Return the [x, y] coordinate for the center point of the cell that contains the specified text.  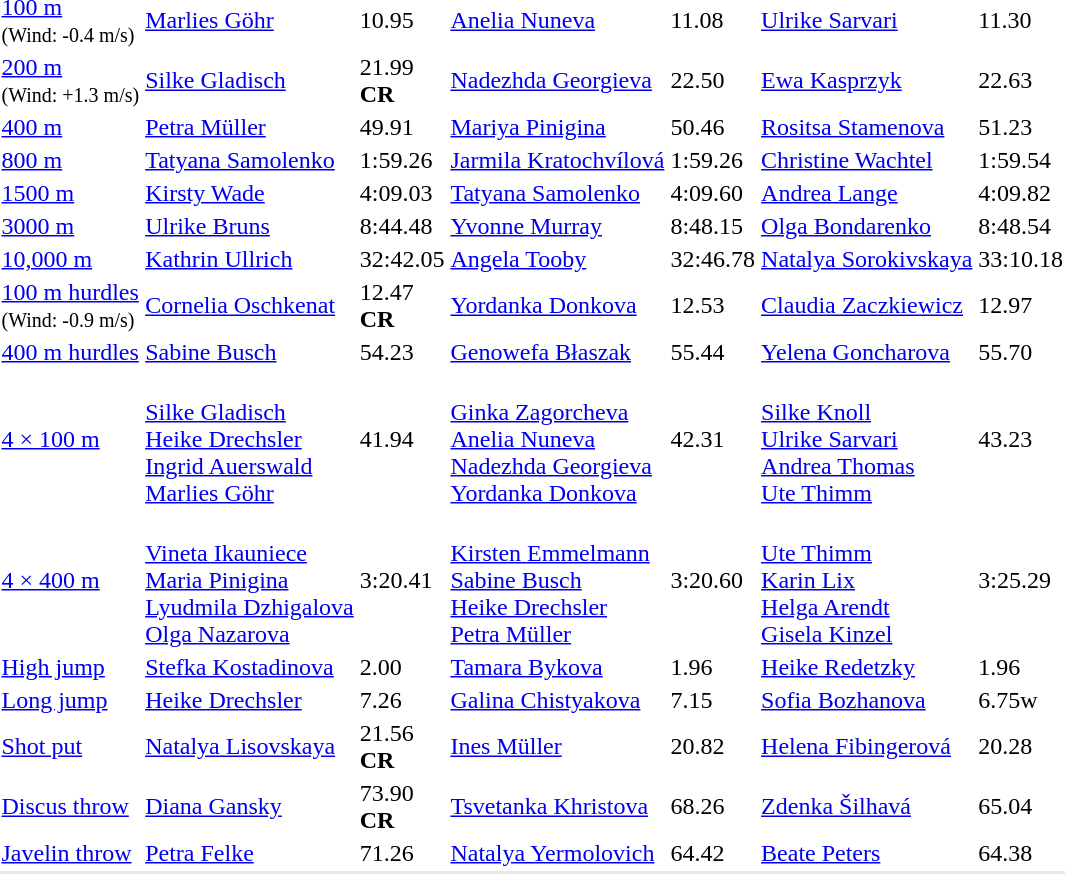
64.38 [1021, 853]
Javelin throw [70, 853]
Silke KnollUlrike SarvariAndrea ThomasUte Thimm [867, 439]
Silke GladischHeike DrechslerIngrid AuerswaldMarlies Göhr [250, 439]
32:42.05 [402, 259]
3:25.29 [1021, 580]
Olga Bondarenko [867, 226]
68.26 [713, 806]
Andrea Lange [867, 193]
Genowefa Błaszak [558, 352]
Tsvetanka Khristova [558, 806]
Ulrike Bruns [250, 226]
22.50 [713, 80]
32:46.78 [713, 259]
42.31 [713, 439]
Rositsa Stamenova [867, 127]
Claudia Zaczkiewicz [867, 306]
Petra Müller [250, 127]
20.82 [713, 746]
12.53 [713, 306]
7.26 [402, 700]
3000 m [70, 226]
22.63 [1021, 80]
Kirsten EmmelmannSabine BuschHeike DrechslerPetra Müller [558, 580]
Sofia Bozhanova [867, 700]
Beate Peters [867, 853]
41.94 [402, 439]
Diana Gansky [250, 806]
800 m [70, 160]
51.23 [1021, 127]
Nadezhda Georgieva [558, 80]
Angela Tooby [558, 259]
Silke Gladisch [250, 80]
Long jump [70, 700]
12.47CR [402, 306]
Vineta IkaunieceMaria PiniginaLyudmila DzhigalovaOlga Nazarova [250, 580]
Kirsty Wade [250, 193]
Natalya Yermolovich [558, 853]
Kathrin Ullrich [250, 259]
Heike Redetzky [867, 667]
4:09.03 [402, 193]
54.23 [402, 352]
Yordanka Donkova [558, 306]
Cornelia Oschkenat [250, 306]
21.56CR [402, 746]
Ines Müller [558, 746]
20.28 [1021, 746]
Sabine Busch [250, 352]
Natalya Lisovskaya [250, 746]
43.23 [1021, 439]
1:59.54 [1021, 160]
4 × 400 m [70, 580]
55.70 [1021, 352]
Christine Wachtel [867, 160]
65.04 [1021, 806]
Helena Fibingerová [867, 746]
8:44.48 [402, 226]
200 m(Wind: +1.3 m/s) [70, 80]
Galina Chistyakova [558, 700]
8:48.15 [713, 226]
71.26 [402, 853]
Ute ThimmKarin LixHelga ArendtGisela Kinzel [867, 580]
Natalya Sorokivskaya [867, 259]
4:09.82 [1021, 193]
Tamara Bykova [558, 667]
50.46 [713, 127]
Heike Drechsler [250, 700]
2.00 [402, 667]
Ewa Kasprzyk [867, 80]
55.44 [713, 352]
100 m hurdles(Wind: -0.9 m/s) [70, 306]
4:09.60 [713, 193]
7.15 [713, 700]
8:48.54 [1021, 226]
64.42 [713, 853]
33:10.18 [1021, 259]
400 m hurdles [70, 352]
High jump [70, 667]
Ginka ZagorchevaAnelia NunevaNadezhda GeorgievaYordanka Donkova [558, 439]
49.91 [402, 127]
400 m [70, 127]
6.75w [1021, 700]
Mariya Pinigina [558, 127]
Jarmila Kratochvílová [558, 160]
10,000 m [70, 259]
Yvonne Murray [558, 226]
Yelena Goncharova [867, 352]
73.90CR [402, 806]
4 × 100 m [70, 439]
3:20.41 [402, 580]
3:20.60 [713, 580]
12.97 [1021, 306]
Petra Felke [250, 853]
21.99CR [402, 80]
Stefka Kostadinova [250, 667]
Zdenka Šilhavá [867, 806]
Discus throw [70, 806]
Shot put [70, 746]
1500 m [70, 193]
